Return the [X, Y] coordinate for the center point of the cell that contains the specified text.  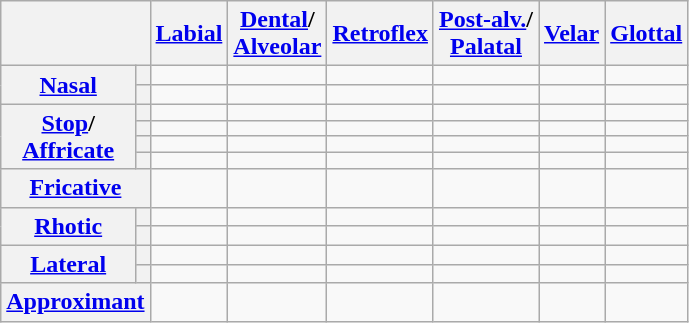
Stop/Affricate [68, 136]
Glottal [646, 34]
Fricative [76, 188]
Post-alv./Palatal [486, 34]
Retroflex [380, 34]
Rhotic [68, 226]
Lateral [68, 264]
Labial [189, 34]
Dental/Alveolar [278, 34]
Velar [572, 34]
Approximant [76, 302]
Nasal [68, 85]
